Output the [X, Y] coordinate of the center of the cell containing the given text.  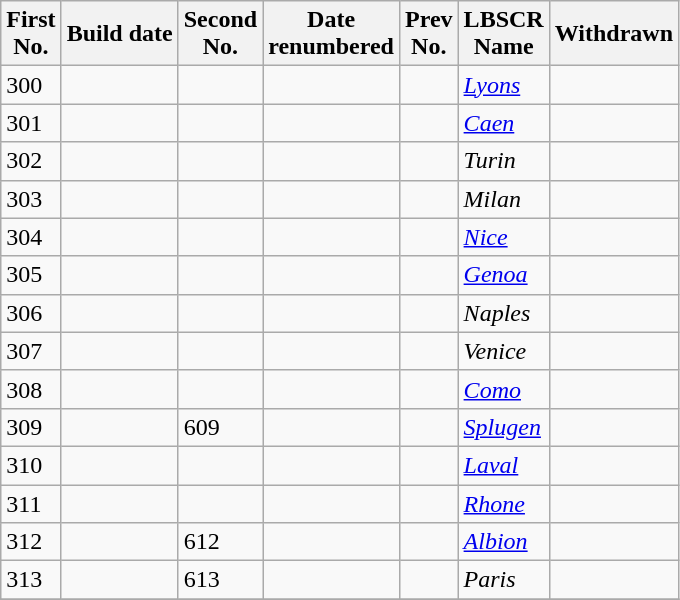
310 [31, 465]
306 [31, 313]
303 [31, 199]
Nice [504, 237]
SecondNo. [220, 34]
301 [31, 123]
612 [220, 542]
304 [31, 237]
FirstNo. [31, 34]
300 [31, 85]
Naples [504, 313]
Paris [504, 580]
Daterenumbered [332, 34]
609 [220, 427]
311 [31, 503]
Laval [504, 465]
Build date [120, 34]
Lyons [504, 85]
309 [31, 427]
LBSCRName [504, 34]
Withdrawn [614, 34]
Turin [504, 161]
302 [31, 161]
Como [504, 389]
613 [220, 580]
Rhone [504, 503]
Venice [504, 351]
308 [31, 389]
307 [31, 351]
Caen [504, 123]
305 [31, 275]
Milan [504, 199]
PrevNo. [428, 34]
313 [31, 580]
Genoa [504, 275]
312 [31, 542]
Albion [504, 542]
Splugen [504, 427]
